Scan for the cell matching the given text and deliver its [x, y] coordinate at center. 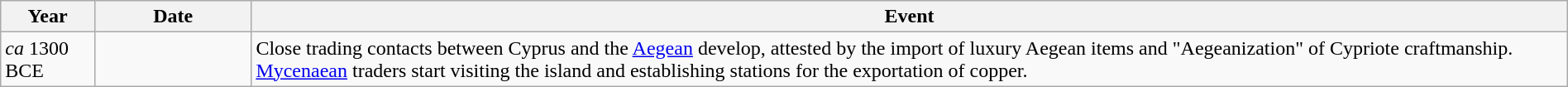
Date [172, 17]
ca 1300 BCE [48, 60]
Event [910, 17]
Year [48, 17]
